Return (X, Y) of the center of cell containing provided text 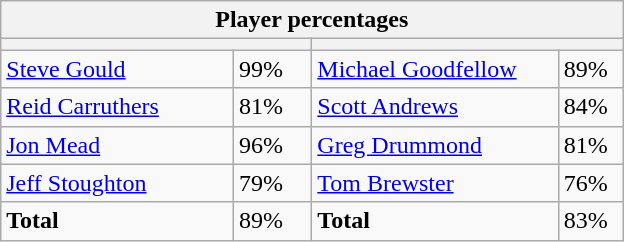
Greg Drummond (436, 145)
Tom Brewster (436, 183)
Player percentages (312, 20)
83% (590, 221)
Jon Mead (118, 145)
99% (273, 69)
79% (273, 183)
Reid Carruthers (118, 107)
Steve Gould (118, 69)
Michael Goodfellow (436, 69)
Jeff Stoughton (118, 183)
96% (273, 145)
84% (590, 107)
Scott Andrews (436, 107)
76% (590, 183)
